Output the (X, Y) coordinate of the center of the cell containing the given text.  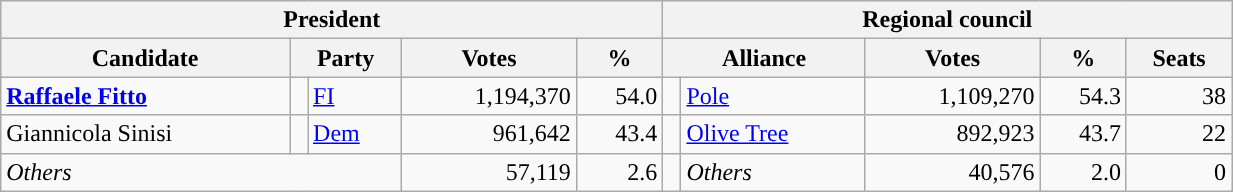
Seats (1178, 58)
22 (1178, 134)
54.3 (1084, 96)
Alliance (764, 58)
Party (346, 58)
Regional council (948, 20)
961,642 (490, 134)
1,109,270 (952, 96)
Candidate (146, 58)
57,119 (490, 172)
1,194,370 (490, 96)
Raffaele Fitto (146, 96)
Olive Tree (773, 134)
40,576 (952, 172)
43.7 (1084, 134)
2.6 (620, 172)
Dem (355, 134)
54.0 (620, 96)
President (332, 20)
0 (1178, 172)
2.0 (1084, 172)
Pole (773, 96)
38 (1178, 96)
Giannicola Sinisi (146, 134)
FI (355, 96)
43.4 (620, 134)
892,923 (952, 134)
